Capture the cell that displays the provided text and extract its [X, Y] central coordinate. 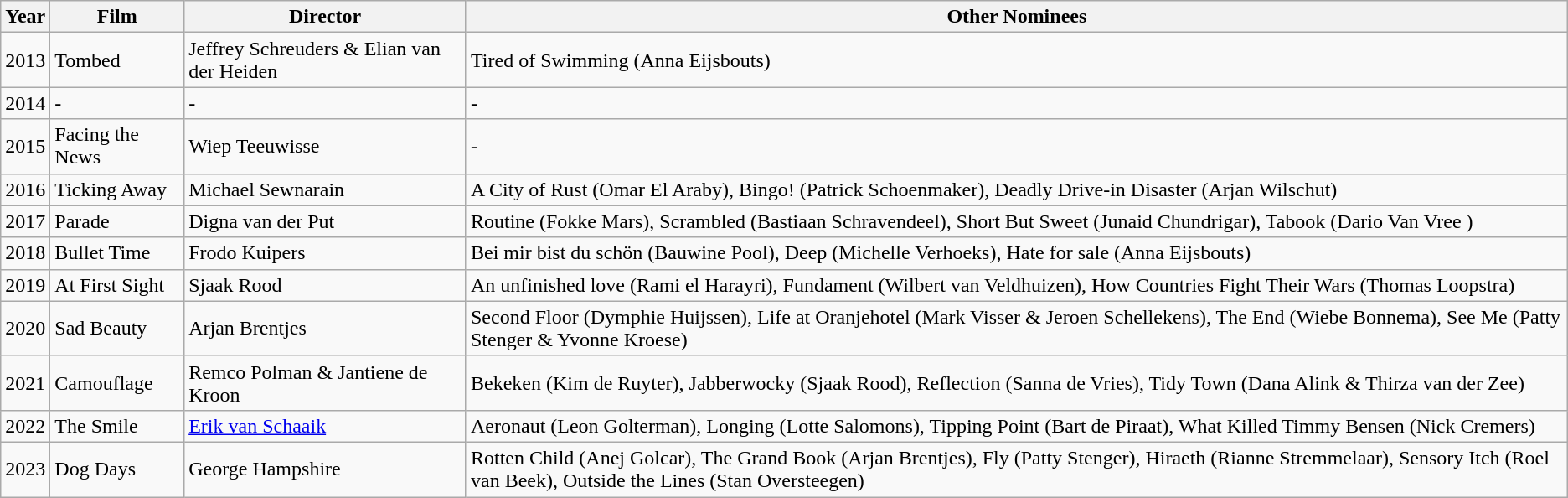
2023 [25, 469]
Digna van der Put [325, 221]
Bullet Time [117, 253]
Director [325, 17]
Camouflage [117, 382]
Bekeken (Kim de Ruyter), Jabberwocky (Sjaak Rood), Reflection (Sanna de Vries), Tidy Town (Dana Alink & Thirza van der Zee) [1017, 382]
Tired of Swimming (Anna Eijsbouts) [1017, 60]
Jeffrey Schreuders & Elian van der Heiden [325, 60]
Sjaak Rood [325, 285]
Year [25, 17]
The Smile [117, 426]
Aeronaut (Leon Golterman), Longing (Lotte Salomons), Tipping Point (Bart de Piraat), What Killed Timmy Bensen (Nick Cremers) [1017, 426]
2017 [25, 221]
Frodo Kuipers [325, 253]
Erik van Schaaik [325, 426]
2019 [25, 285]
Remco Polman & Jantiene de Kroon [325, 382]
An unfinished love (Rami el Harayri), Fundament (Wilbert van Veldhuizen), How Countries Fight Their Wars (Thomas Loopstra) [1017, 285]
Sad Beauty [117, 329]
2015 [25, 146]
Dog Days [117, 469]
Michael Sewnarain [325, 189]
A City of Rust (Omar El Araby), Bingo! (Patrick Schoenmaker), Deadly Drive-in Disaster (Arjan Wilschut) [1017, 189]
Routine (Fokke Mars), Scrambled (Bastiaan Schravendeel), Short But Sweet (Junaid Chundrigar), Tabook (Dario Van Vree ) [1017, 221]
2013 [25, 60]
2018 [25, 253]
2014 [25, 103]
George Hampshire [325, 469]
Other Nominees [1017, 17]
At First Sight [117, 285]
2021 [25, 382]
Facing the News [117, 146]
Film [117, 17]
Wiep Teeuwisse [325, 146]
2016 [25, 189]
Ticking Away [117, 189]
Arjan Brentjes [325, 329]
Tombed [117, 60]
Parade [117, 221]
2022 [25, 426]
Bei mir bist du schön (Bauwine Pool), Deep (Michelle Verhoeks), Hate for sale (Anna Eijsbouts) [1017, 253]
2020 [25, 329]
